From the cell containing the given text, extract its center point as [x, y] coordinate. 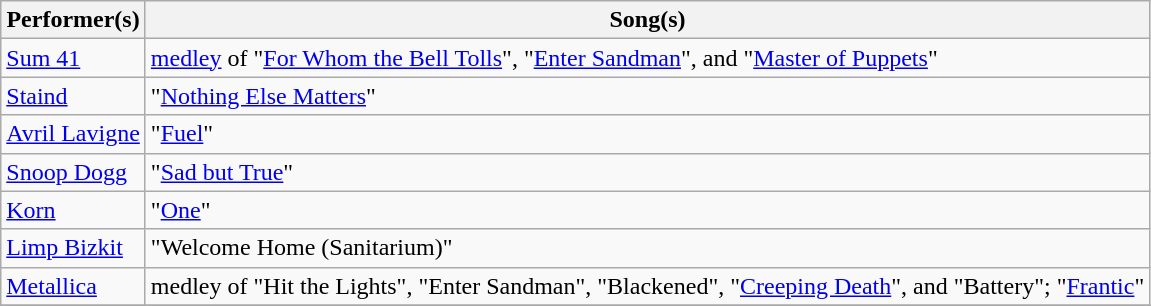
"Nothing Else Matters" [647, 96]
"One" [647, 210]
Korn [74, 210]
Snoop Dogg [74, 172]
Performer(s) [74, 20]
"Sad but True" [647, 172]
Avril Lavigne [74, 134]
medley of "For Whom the Bell Tolls", "Enter Sandman", and "Master of Puppets" [647, 58]
"Fuel" [647, 134]
Limp Bizkit [74, 248]
Staind [74, 96]
Metallica [74, 286]
Song(s) [647, 20]
"Welcome Home (Sanitarium)" [647, 248]
medley of "Hit the Lights", "Enter Sandman", "Blackened", "Creeping Death", and "Battery"; "Frantic" [647, 286]
Sum 41 [74, 58]
